Scan for the cell matching the given text and deliver its [x, y] coordinate at center. 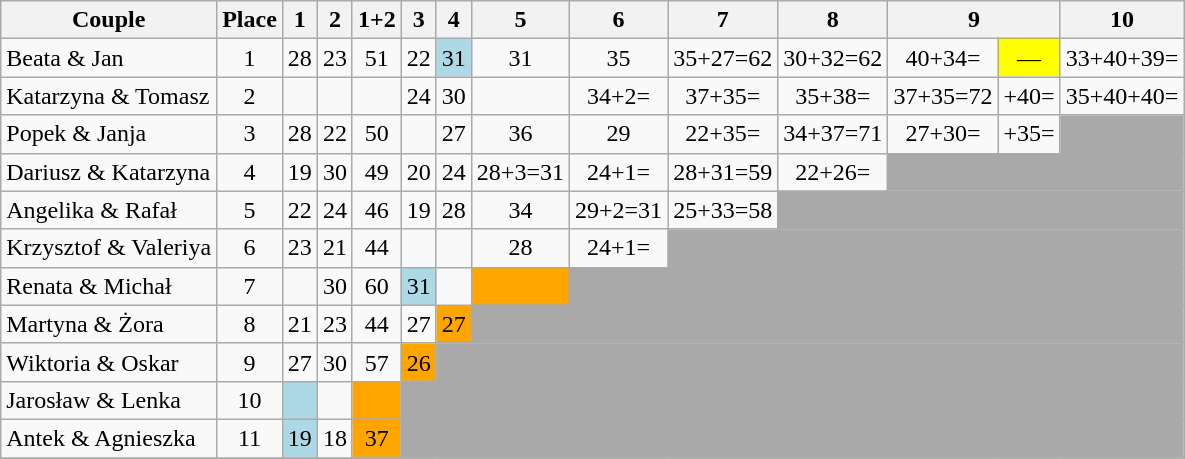
22+35= [723, 134]
33+40+39= [1122, 58]
34+2= [618, 96]
Angelika & Rafał [109, 210]
36 [520, 134]
Couple [109, 20]
35+27=62 [723, 58]
Jarosław & Lenka [109, 400]
28+31=59 [723, 172]
35+40+40= [1122, 96]
25+33=58 [723, 210]
34+37=71 [833, 134]
34 [520, 210]
35+38= [833, 96]
+35= [1029, 134]
27+30= [943, 134]
Beata & Jan [109, 58]
Krzysztof & Valeriya [109, 248]
26 [418, 362]
11 [250, 438]
29 [618, 134]
Dariusz & Katarzyna [109, 172]
+40= [1029, 96]
60 [376, 286]
40+34= [943, 58]
Place [250, 20]
Popek & Janja [109, 134]
— [1029, 58]
22+26= [833, 172]
50 [376, 134]
Martyna & Żora [109, 324]
20 [418, 172]
Renata & Michał [109, 286]
1+2 [376, 20]
51 [376, 58]
30+32=62 [833, 58]
28+3=31 [520, 172]
37+35=72 [943, 96]
29+2=31 [618, 210]
Katarzyna & Tomasz [109, 96]
57 [376, 362]
46 [376, 210]
37+35= [723, 96]
Wiktoria & Oskar [109, 362]
35 [618, 58]
18 [334, 438]
Antek & Agnieszka [109, 438]
37 [376, 438]
49 [376, 172]
